Return (X, Y) of the center of cell containing provided text 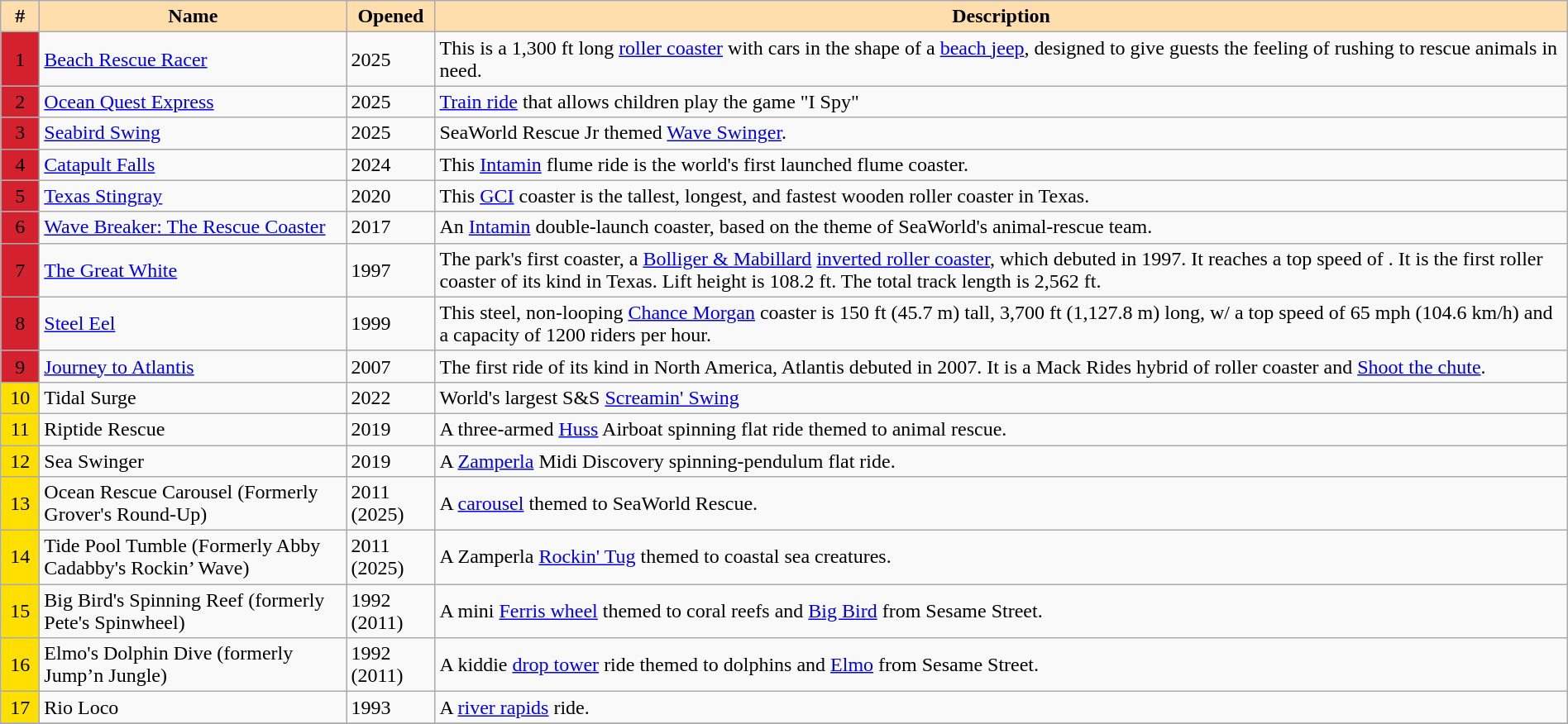
16 (20, 664)
17 (20, 707)
4 (20, 164)
Elmo's Dolphin Dive (formerly Jump’n Jungle) (194, 664)
Rio Loco (194, 707)
10 (20, 398)
Ocean Rescue Carousel (Formerly Grover's Round-Up) (194, 504)
A Zamperla Midi Discovery spinning-pendulum flat ride. (1001, 460)
1 (20, 60)
Beach Rescue Racer (194, 60)
11 (20, 429)
Train ride that allows children play the game "I Spy" (1001, 102)
The first ride of its kind in North America, Atlantis debuted in 2007. It is a Mack Rides hybrid of roller coaster and Shoot the chute. (1001, 366)
SeaWorld Rescue Jr themed Wave Swinger. (1001, 133)
Steel Eel (194, 324)
Tide Pool Tumble (Formerly Abby Cadabby's Rockin’ Wave) (194, 557)
# (20, 17)
Riptide Rescue (194, 429)
Catapult Falls (194, 164)
15 (20, 612)
Opened (390, 17)
2 (20, 102)
1999 (390, 324)
A river rapids ride. (1001, 707)
Ocean Quest Express (194, 102)
Journey to Atlantis (194, 366)
14 (20, 557)
8 (20, 324)
Wave Breaker: The Rescue Coaster (194, 227)
Texas Stingray (194, 196)
6 (20, 227)
Name (194, 17)
2020 (390, 196)
World's largest S&S Screamin' Swing (1001, 398)
2022 (390, 398)
Tidal Surge (194, 398)
3 (20, 133)
5 (20, 196)
9 (20, 366)
A three-armed Huss Airboat spinning flat ride themed to animal rescue. (1001, 429)
A Zamperla Rockin' Tug themed to coastal sea creatures. (1001, 557)
This Intamin flume ride is the world's first launched flume coaster. (1001, 164)
13 (20, 504)
Description (1001, 17)
1993 (390, 707)
A carousel themed to SeaWorld Rescue. (1001, 504)
1997 (390, 269)
2017 (390, 227)
A kiddie drop tower ride themed to dolphins and Elmo from Sesame Street. (1001, 664)
A mini Ferris wheel themed to coral reefs and Big Bird from Sesame Street. (1001, 612)
The Great White (194, 269)
Seabird Swing (194, 133)
2024 (390, 164)
An Intamin double-launch coaster, based on the theme of SeaWorld's animal-rescue team. (1001, 227)
Big Bird's Spinning Reef (formerly Pete's Spinwheel) (194, 612)
7 (20, 269)
2007 (390, 366)
Sea Swinger (194, 460)
This GCI coaster is the tallest, longest, and fastest wooden roller coaster in Texas. (1001, 196)
12 (20, 460)
